Capture the cell that displays the provided text and extract its (X, Y) central coordinate. 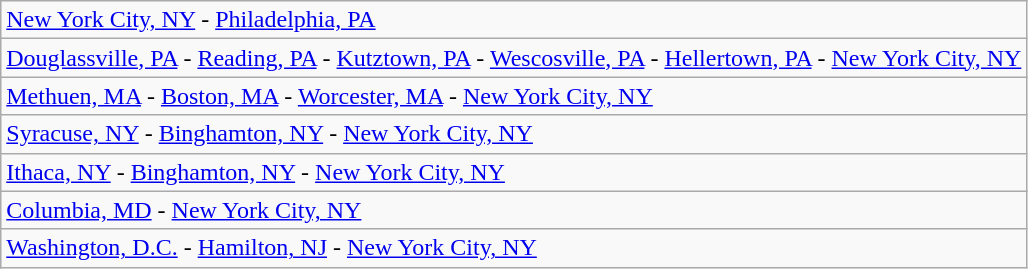
Columbia, MD - New York City, NY (514, 210)
Syracuse, NY - Binghamton, NY - New York City, NY (514, 134)
Ithaca, NY - Binghamton, NY - New York City, NY (514, 172)
Washington, D.C. - Hamilton, NJ - New York City, NY (514, 248)
Douglassville, PA - Reading, PA - Kutztown, PA - Wescosville, PA - Hellertown, PA - New York City, NY (514, 58)
Methuen, MA - Boston, MA - Worcester, MA - New York City, NY (514, 96)
New York City, NY - Philadelphia, PA (514, 20)
